Search for the cell housing the specified text and yield its [X, Y] center coordinate. 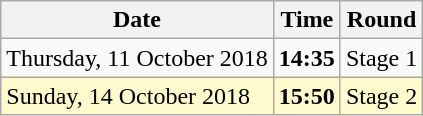
Stage 1 [381, 58]
Sunday, 14 October 2018 [138, 96]
Round [381, 20]
Thursday, 11 October 2018 [138, 58]
15:50 [306, 96]
Time [306, 20]
Stage 2 [381, 96]
Date [138, 20]
14:35 [306, 58]
